Output the [x, y] coordinate of the center of the cell containing the given text.  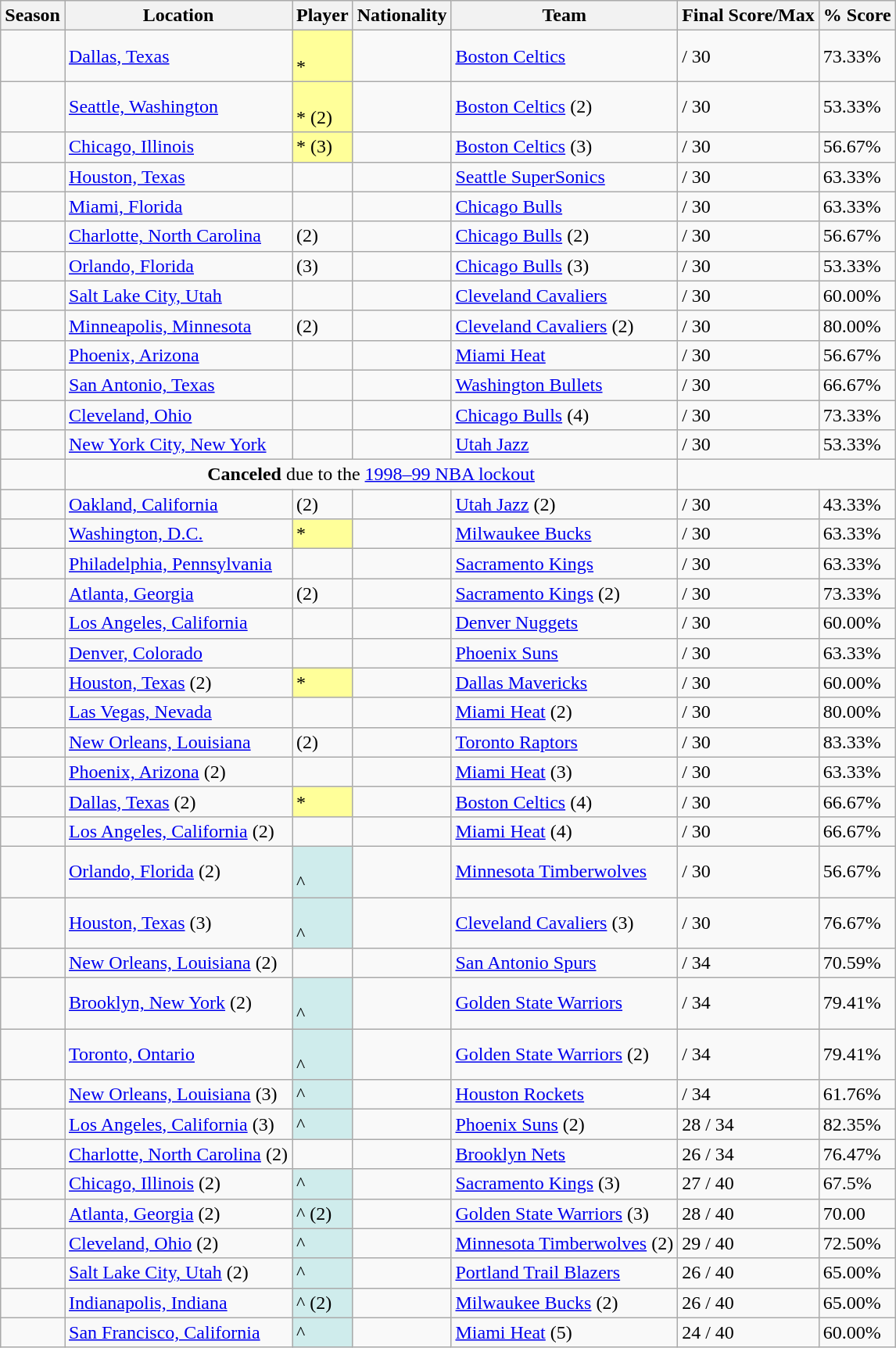
Washington Bullets [564, 385]
Seattle, Washington [178, 106]
Chicago Bulls (2) [564, 236]
Toronto Raptors [564, 742]
Philadelphia, Pennsylvania [178, 564]
Chicago Bulls (3) [564, 266]
Los Angeles, California (2) [178, 831]
Boston Celtics (2) [564, 106]
Orlando, Florida (2) [178, 871]
70.00 [857, 1214]
Location [178, 16]
Milwaukee Bucks [564, 534]
Sacramento Kings (3) [564, 1184]
Atlanta, Georgia (2) [178, 1214]
76.67% [857, 923]
Golden State Warriors (3) [564, 1214]
* (2) [323, 106]
Chicago Bulls (4) [564, 415]
Oakland, California [178, 504]
Washington, D.C. [178, 534]
Los Angeles, California [178, 623]
Player [323, 16]
70.59% [857, 963]
Minnesota Timberwolves (2) [564, 1243]
Charlotte, North Carolina (2) [178, 1154]
(3) [323, 266]
83.33% [857, 742]
Dallas, Texas [178, 56]
Phoenix Suns [564, 653]
Houston, Texas [178, 177]
Miami Heat (2) [564, 712]
Chicago, Illinois [178, 147]
Miami Heat (4) [564, 831]
Dallas, Texas (2) [178, 801]
Toronto, Ontario [178, 1054]
67.5% [857, 1184]
New Orleans, Louisiana (2) [178, 963]
% Score [857, 16]
Sacramento Kings (2) [564, 593]
San Antonio Spurs [564, 963]
Salt Lake City, Utah (2) [178, 1273]
Boston Celtics (4) [564, 801]
Seattle SuperSonics [564, 177]
Orlando, Florida [178, 266]
Cleveland, Ohio (2) [178, 1243]
Boston Celtics [564, 56]
Cleveland, Ohio [178, 415]
Los Angeles, California (3) [178, 1124]
Cleveland Cavaliers [564, 296]
San Antonio, Texas [178, 385]
82.35% [857, 1124]
Golden State Warriors [564, 1004]
New Orleans, Louisiana (3) [178, 1095]
Miami Heat (5) [564, 1332]
Portland Trail Blazers [564, 1273]
26 / 34 [749, 1154]
24 / 40 [749, 1332]
72.50% [857, 1243]
Denver, Colorado [178, 653]
Season [33, 16]
Dallas Mavericks [564, 683]
Miami Heat (3) [564, 772]
27 / 40 [749, 1184]
Houston, Texas (2) [178, 683]
28 / 34 [749, 1124]
28 / 40 [749, 1214]
Las Vegas, Nevada [178, 712]
Miami, Florida [178, 206]
Chicago Bulls [564, 206]
Milwaukee Bucks (2) [564, 1303]
Team [564, 16]
Nationality [402, 16]
Minnesota Timberwolves [564, 871]
Golden State Warriors (2) [564, 1054]
Brooklyn Nets [564, 1154]
Atlanta, Georgia [178, 593]
Denver Nuggets [564, 623]
29 / 40 [749, 1243]
Canceled due to the 1998–99 NBA lockout [371, 475]
Utah Jazz [564, 445]
76.47% [857, 1154]
43.33% [857, 504]
Houston, Texas (3) [178, 923]
Chicago, Illinois (2) [178, 1184]
Charlotte, North Carolina [178, 236]
Cleveland Cavaliers (2) [564, 325]
Utah Jazz (2) [564, 504]
Phoenix, Arizona [178, 355]
Cleveland Cavaliers (3) [564, 923]
Houston Rockets [564, 1095]
New Orleans, Louisiana [178, 742]
61.76% [857, 1095]
Final Score/Max [749, 16]
Miami Heat [564, 355]
Phoenix, Arizona (2) [178, 772]
* (3) [323, 147]
San Francisco, California [178, 1332]
Brooklyn, New York (2) [178, 1004]
New York City, New York [178, 445]
Phoenix Suns (2) [564, 1124]
Minneapolis, Minnesota [178, 325]
Sacramento Kings [564, 564]
Salt Lake City, Utah [178, 296]
Indianapolis, Indiana [178, 1303]
Boston Celtics (3) [564, 147]
